Scan for the cell matching the given text and deliver its [X, Y] coordinate at center. 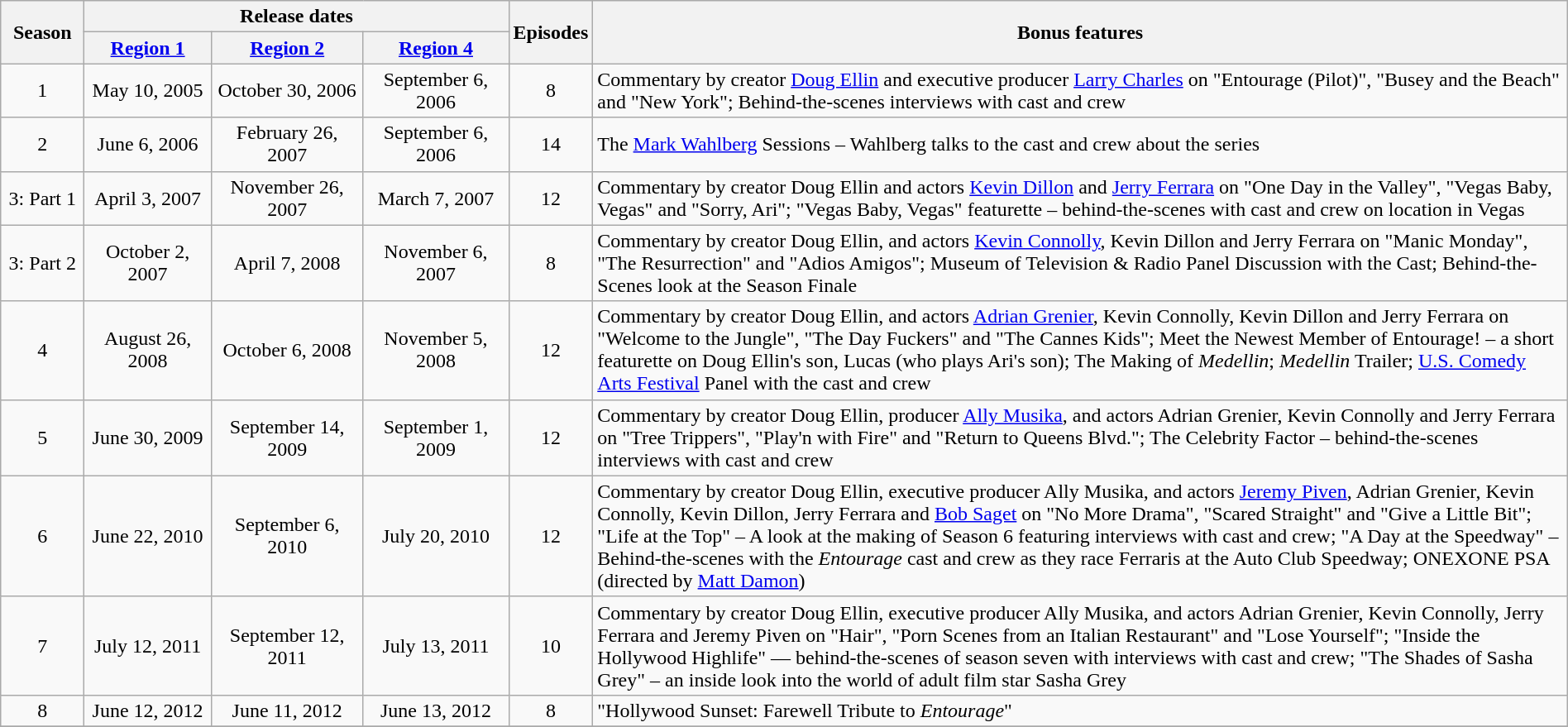
October 2, 2007 [148, 263]
November 5, 2008 [436, 351]
April 3, 2007 [148, 198]
February 26, 2007 [287, 144]
7 [43, 645]
June 11, 2012 [287, 710]
Season [43, 32]
September 1, 2009 [436, 438]
July 20, 2010 [436, 536]
5 [43, 438]
July 13, 2011 [436, 645]
June 22, 2010 [148, 536]
6 [43, 536]
Region 2 [287, 48]
September 14, 2009 [287, 438]
June 30, 2009 [148, 438]
4 [43, 351]
August 26, 2008 [148, 351]
March 7, 2007 [436, 198]
3: Part 2 [43, 263]
June 6, 2006 [148, 144]
September 12, 2011 [287, 645]
14 [551, 144]
10 [551, 645]
The Mark Wahlberg Sessions – Wahlberg talks to the cast and crew about the series [1080, 144]
Release dates [296, 17]
Region 4 [436, 48]
October 6, 2008 [287, 351]
July 12, 2011 [148, 645]
Bonus features [1080, 32]
Episodes [551, 32]
May 10, 2005 [148, 91]
November 6, 2007 [436, 263]
September 6, 2010 [287, 536]
"Hollywood Sunset: Farewell Tribute to Entourage" [1080, 710]
2 [43, 144]
October 30, 2006 [287, 91]
Region 1 [148, 48]
November 26, 2007 [287, 198]
April 7, 2008 [287, 263]
3: Part 1 [43, 198]
June 12, 2012 [148, 710]
1 [43, 91]
June 13, 2012 [436, 710]
